Extract the (x, y) coordinate from the center of the cell holding the provided text.  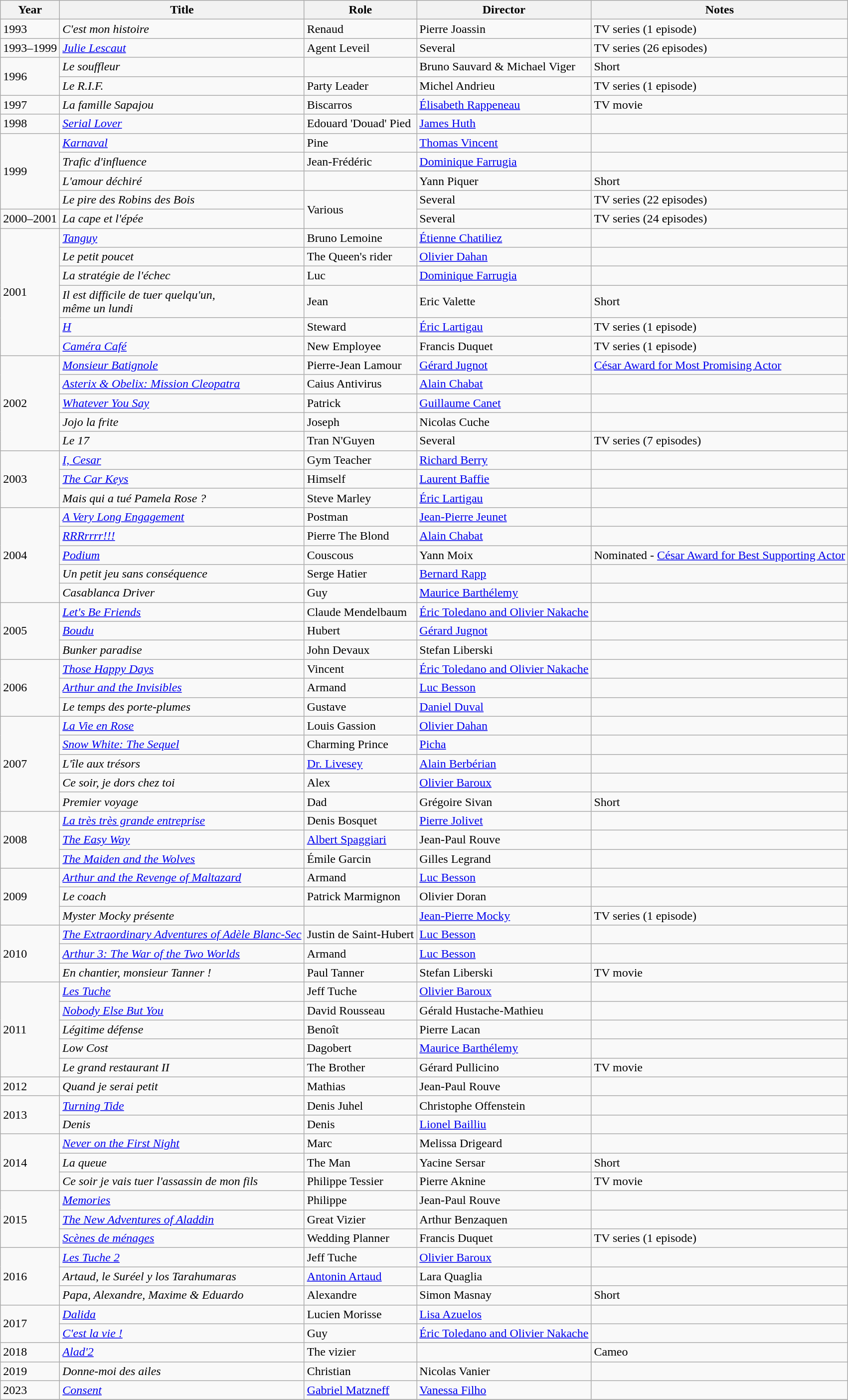
Denis Bosquet (360, 820)
Memories (182, 1200)
The Brother (360, 1067)
Jojo la frite (182, 422)
Daniel Duval (504, 707)
2006 (30, 688)
John Devaux (360, 650)
2001 (30, 292)
Myster Mocky présente (182, 916)
2003 (30, 479)
Whatever You Say (182, 403)
Notes (720, 10)
Pierre Lacan (504, 1029)
Casablanca Driver (182, 593)
Nobody Else But You (182, 1010)
Dr. Livesey (360, 764)
Charming Prince (360, 745)
Le petit poucet (182, 257)
Himself (360, 479)
Cameo (720, 1352)
Émile Garcin (360, 858)
Lara Quaglia (504, 1276)
Le 17 (182, 441)
Le coach (182, 897)
Denis Juhel (360, 1105)
Arthur and the Revenge of Maltazard (182, 878)
2000–2001 (30, 218)
Papa, Alexandre, Maxime & Eduardo (182, 1295)
Bunker paradise (182, 650)
The Extraordinary Adventures of Adèle Blanc-Sec (182, 935)
Biscarros (360, 105)
Étienne Chatiliez (504, 238)
Pierre-Jean Lamour (360, 365)
2011 (30, 1029)
Lucien Morisse (360, 1314)
Ce soir je vais tuer l'assassin de mon fils (182, 1182)
Arthur 3: The War of the Two Worlds (182, 954)
C'est la vie ! (182, 1333)
Never on the First Night (182, 1143)
Scènes de ménages (182, 1238)
Pine (360, 143)
La Vie en Rose (182, 726)
Premier voyage (182, 801)
Steward (360, 327)
Le R.I.F. (182, 86)
2004 (30, 555)
Arthur and the Invisibles (182, 688)
Alex (360, 783)
Gilles Legrand (504, 858)
Jean (360, 301)
Légitime défense (182, 1029)
2023 (30, 1390)
Louis Gassion (360, 726)
Pierre Joassin (504, 29)
En chantier, monsieur Tanner ! (182, 973)
La très très grande entreprise (182, 820)
Role (360, 10)
1993 (30, 29)
Turning Tide (182, 1105)
Bruno Lemoine (360, 238)
Mathias (360, 1086)
Nominated - César Award for Best Supporting Actor (720, 555)
Jean-Pierre Jeunet (504, 517)
Eric Valette (504, 301)
Artaud, le Suréel y los Tarahumaras (182, 1276)
Consent (182, 1390)
Asterix & Obelix: Mission Cleopatra (182, 384)
Those Happy Days (182, 669)
The Maiden and the Wolves (182, 858)
Pierre Jolivet (504, 820)
Jean-Pierre Mocky (504, 916)
Mais qui a tué Pamela Rose ? (182, 498)
The vizier (360, 1352)
Un petit jeu sans conséquence (182, 574)
Michel Andrieu (504, 86)
Guillaume Canet (504, 403)
Le temps des porte-plumes (182, 707)
1996 (30, 76)
Lisa Azuelos (504, 1314)
Podium (182, 555)
C'est mon histoire (182, 29)
Year (30, 10)
Edouard 'Douad' Pied (360, 124)
Bernard Rapp (504, 574)
Laurent Baffie (504, 479)
I, Cesar (182, 460)
RRRrrrr!!! (182, 536)
2019 (30, 1371)
Yann Piquer (504, 181)
Gustave (360, 707)
Alexandre (360, 1295)
Richard Berry (504, 460)
La stratégie de l'échec (182, 276)
Philippe (360, 1200)
Thomas Vincent (504, 143)
Picha (504, 745)
2009 (30, 897)
Snow White: The Sequel (182, 745)
Title (182, 10)
Christian (360, 1371)
Donne-moi des ailes (182, 1371)
L'île aux trésors (182, 764)
Luc (360, 276)
Ce soir, je dors chez toi (182, 783)
Arthur Benzaquen (504, 1219)
Justin de Saint-Hubert (360, 935)
2012 (30, 1086)
Pierre The Blond (360, 536)
Vincent (360, 669)
2014 (30, 1162)
Gérald Hustache-Mathieu (504, 1010)
Gym Teacher (360, 460)
Tran N'Guyen (360, 441)
Vanessa Filho (504, 1390)
Les Tuche (182, 992)
1998 (30, 124)
Boudu (182, 631)
Steve Marley (360, 498)
1993–1999 (30, 48)
Nicolas Cuche (504, 422)
Director (504, 10)
Hubert (360, 631)
Dad (360, 801)
The Easy Way (182, 839)
Philippe Tessier (360, 1182)
Le pire des Robins des Bois (182, 200)
TV series (26 episodes) (720, 48)
Les Tuche 2 (182, 1257)
Dalida (182, 1314)
Olivier Doran (504, 897)
The New Adventures of Aladdin (182, 1219)
Melissa Drigeard (504, 1143)
Yacine Sersar (504, 1163)
2010 (30, 954)
Great Vizier (360, 1219)
Caméra Café (182, 346)
2002 (30, 403)
The Queen's rider (360, 257)
2017 (30, 1324)
Renaud (360, 29)
2013 (30, 1115)
Nicolas Vanier (504, 1371)
Patrick Marmignon (360, 897)
L'amour déchiré (182, 181)
La queue (182, 1163)
Agent Leveil (360, 48)
Élisabeth Rappeneau (504, 105)
Grégoire Sivan (504, 801)
Gabriel Matzneff (360, 1390)
Bruno Sauvard & Michael Viger (504, 67)
Albert Spaggiari (360, 839)
2016 (30, 1276)
The Man (360, 1163)
Jean-Frédéric (360, 162)
Postman (360, 517)
Dagobert (360, 1048)
2018 (30, 1352)
2015 (30, 1219)
New Employee (360, 346)
2008 (30, 839)
Il est difficile de tuer quelqu'un, même un lundi (182, 301)
TV series (7 episodes) (720, 441)
Serial Lover (182, 124)
Simon Masnay (504, 1295)
Let's Be Friends (182, 612)
Quand je serai petit (182, 1086)
La famille Sapajou (182, 105)
César Award for Most Promising Actor (720, 365)
Julie Lescaut (182, 48)
Pierre Aknine (504, 1182)
Christophe Offenstein (504, 1105)
H (182, 327)
Alad'2 (182, 1352)
Various (360, 209)
A Very Long Engagement (182, 517)
Low Cost (182, 1048)
Tanguy (182, 238)
Monsieur Batignole (182, 365)
2007 (30, 764)
Antonin Artaud (360, 1276)
Benoît (360, 1029)
Party Leader (360, 86)
Marc (360, 1143)
Claude Mendelbaum (360, 612)
TV series (22 episodes) (720, 200)
La cape et l'épée (182, 218)
Yann Moix (504, 555)
Patrick (360, 403)
Couscous (360, 555)
The Car Keys (182, 479)
Serge Hatier (360, 574)
Caius Antivirus (360, 384)
1999 (30, 171)
Le souffleur (182, 67)
TV series (24 episodes) (720, 218)
Alain Berbérian (504, 764)
Karnaval (182, 143)
Wedding Planner (360, 1238)
Gérard Pullicino (504, 1067)
Lionel Bailliu (504, 1124)
Joseph (360, 422)
Trafic d'influence (182, 162)
1997 (30, 105)
James Huth (504, 124)
David Rousseau (360, 1010)
Le grand restaurant II (182, 1067)
2005 (30, 631)
Paul Tanner (360, 973)
